Locate the cell with the specified text and output its (x, y) center coordinate. 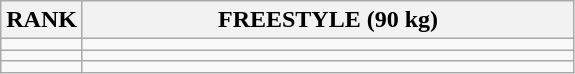
RANK (42, 20)
FREESTYLE (90 kg) (328, 20)
